Output the [x, y] coordinate of the center of the cell containing the given text.  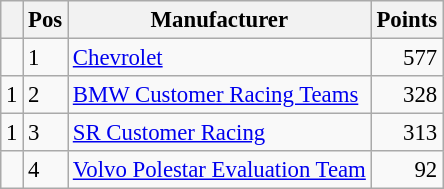
2 [46, 95]
Pos [46, 20]
4 [46, 170]
Manufacturer [220, 20]
92 [406, 170]
Chevrolet [220, 58]
Points [406, 20]
Volvo Polestar Evaluation Team [220, 170]
313 [406, 133]
577 [406, 58]
3 [46, 133]
BMW Customer Racing Teams [220, 95]
SR Customer Racing [220, 133]
328 [406, 95]
